From the cell containing the given text, extract its center point as (x, y) coordinate. 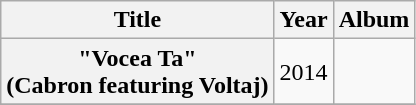
Album (374, 20)
"Vocea Ta"(Cabron featuring Voltaj) (138, 72)
2014 (304, 72)
Year (304, 20)
Title (138, 20)
